From the cell containing the given text, extract its center point as [X, Y] coordinate. 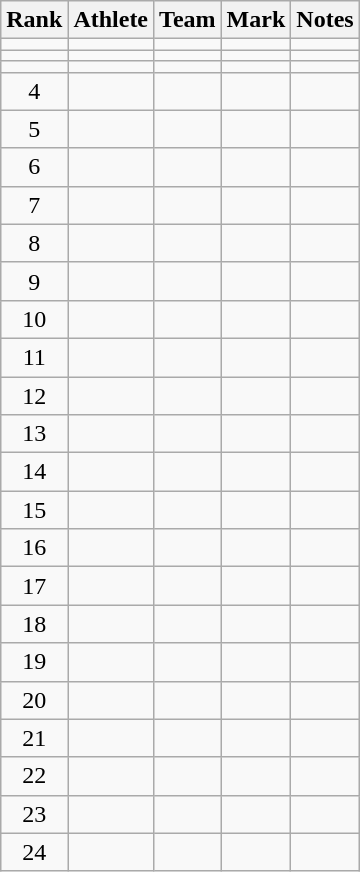
Team [188, 20]
16 [34, 548]
Rank [34, 20]
17 [34, 586]
Mark [256, 20]
9 [34, 281]
5 [34, 129]
23 [34, 814]
11 [34, 357]
7 [34, 205]
Notes [325, 20]
13 [34, 434]
12 [34, 395]
19 [34, 662]
4 [34, 91]
22 [34, 776]
15 [34, 510]
8 [34, 243]
20 [34, 700]
Athlete [111, 20]
14 [34, 472]
6 [34, 167]
18 [34, 624]
10 [34, 319]
21 [34, 738]
24 [34, 852]
